Identify which cell holds the provided text, then report its [x, y] central coordinate. 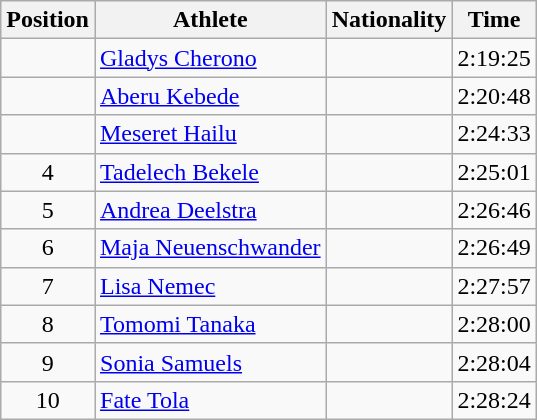
2:26:49 [494, 248]
5 [48, 210]
Fate Tola [210, 400]
2:27:57 [494, 286]
Tomomi Tanaka [210, 324]
10 [48, 400]
2:28:24 [494, 400]
6 [48, 248]
2:19:25 [494, 58]
Athlete [210, 20]
2:28:00 [494, 324]
Tadelech Bekele [210, 172]
Aberu Kebede [210, 96]
4 [48, 172]
Maja Neuenschwander [210, 248]
2:28:04 [494, 362]
Meseret Hailu [210, 134]
7 [48, 286]
Time [494, 20]
2:25:01 [494, 172]
Andrea Deelstra [210, 210]
9 [48, 362]
Lisa Nemec [210, 286]
Gladys Cherono [210, 58]
2:26:46 [494, 210]
Position [48, 20]
Nationality [389, 20]
2:24:33 [494, 134]
8 [48, 324]
2:20:48 [494, 96]
Sonia Samuels [210, 362]
